Provide the (x, y) coordinate of the cell's center where the given text is located.  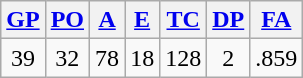
A (108, 20)
78 (108, 58)
E (142, 20)
FA (276, 20)
GP (23, 20)
DP (228, 20)
.859 (276, 58)
32 (67, 58)
PO (67, 20)
2 (228, 58)
18 (142, 58)
TC (184, 20)
128 (184, 58)
39 (23, 58)
